From the cell containing the given text, extract its center point as (x, y) coordinate. 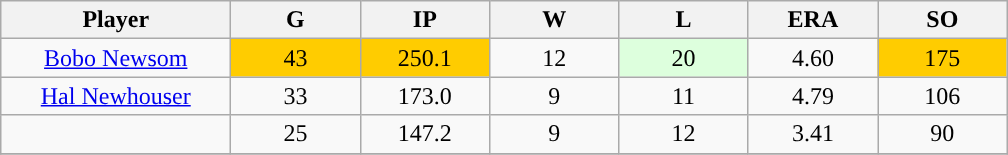
3.41 (812, 134)
173.0 (424, 96)
25 (296, 134)
W (554, 20)
175 (942, 58)
4.79 (812, 96)
11 (684, 96)
90 (942, 134)
ERA (812, 20)
250.1 (424, 58)
106 (942, 96)
Player (116, 20)
Bobo Newsom (116, 58)
4.60 (812, 58)
147.2 (424, 134)
L (684, 20)
33 (296, 96)
Hal Newhouser (116, 96)
G (296, 20)
43 (296, 58)
IP (424, 20)
SO (942, 20)
20 (684, 58)
